Determine the (x, y) coordinate at the center of the cell enclosing the given text.  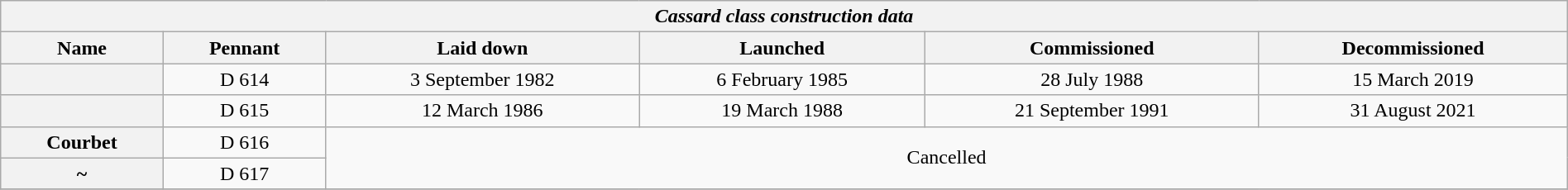
12 March 1986 (483, 111)
28 July 1988 (1092, 79)
D 615 (245, 111)
Courbet (83, 142)
19 March 1988 (782, 111)
Cancelled (946, 158)
D 617 (245, 173)
6 February 1985 (782, 79)
D 616 (245, 142)
Launched (782, 48)
D 614 (245, 79)
Cassard class construction data (784, 17)
Pennant (245, 48)
15 March 2019 (1413, 79)
~ (83, 173)
3 September 1982 (483, 79)
Name (83, 48)
Decommissioned (1413, 48)
31 August 2021 (1413, 111)
Commissioned (1092, 48)
21 September 1991 (1092, 111)
Laid down (483, 48)
